Search for the cell housing the specified text and yield its [X, Y] center coordinate. 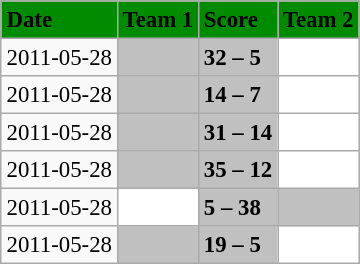
14 – 7 [238, 95]
Team 2 [318, 20]
19 – 5 [238, 245]
32 – 5 [238, 57]
5 – 38 [238, 208]
Team 1 [158, 20]
35 – 12 [238, 170]
31 – 14 [238, 133]
Score [238, 20]
Date [59, 20]
